Identify which cell holds the provided text, then report its [X, Y] central coordinate. 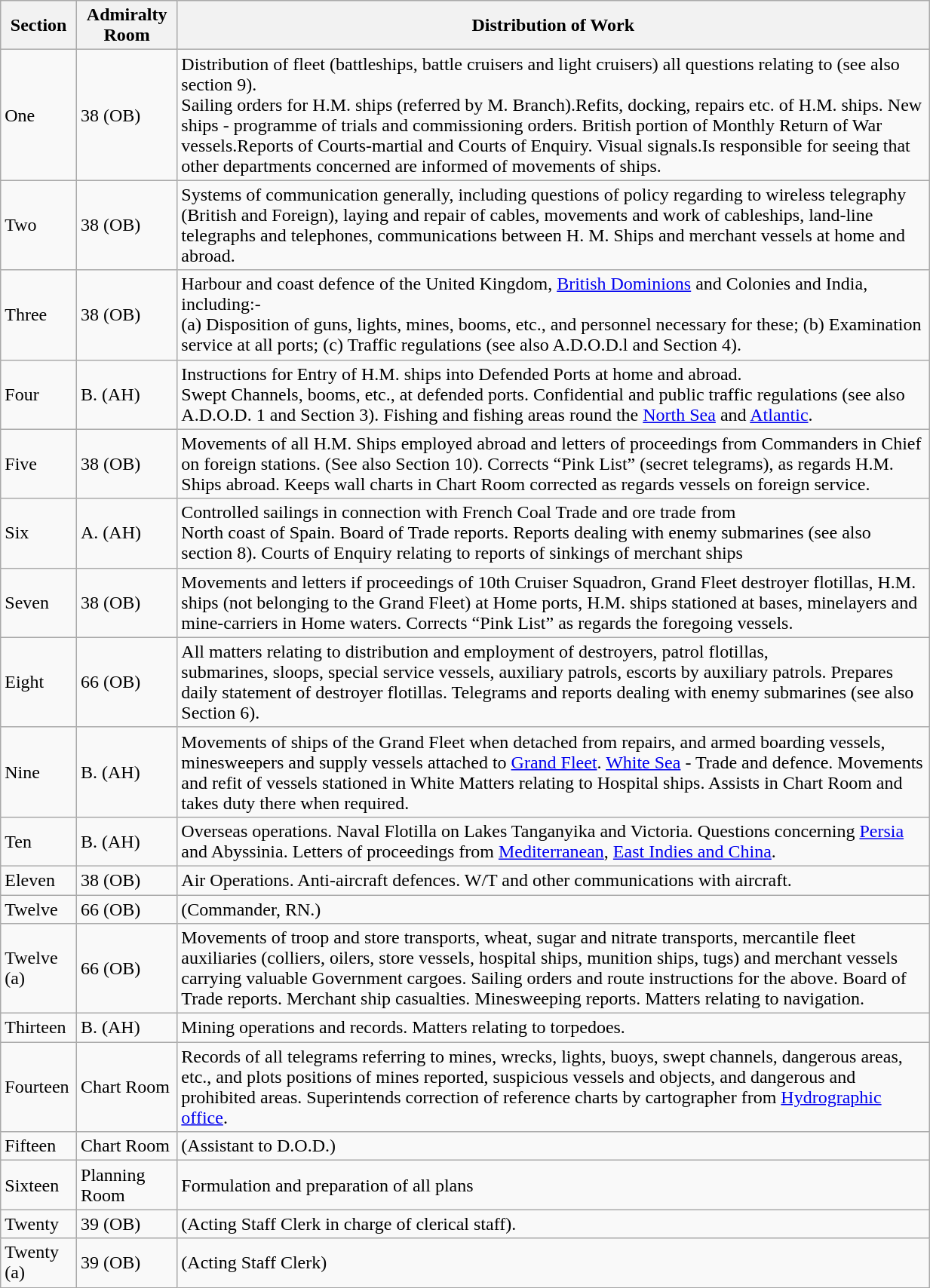
Sixteen [39, 1185]
Three [39, 315]
Eight [39, 682]
Ten [39, 842]
Nine [39, 772]
Twenty [39, 1224]
Twelve [39, 909]
Distribution of Work [554, 26]
Two [39, 225]
Four [39, 394]
(Assistant to D.O.D.) [554, 1146]
Fifteen [39, 1146]
Seven [39, 603]
Twenty (a) [39, 1262]
(Acting Staff Clerk) [554, 1262]
Formulation and preparation of all plans [554, 1185]
Air Operations. Anti-aircraft defences. W/T and other communications with aircraft. [554, 880]
Six [39, 533]
A. (AH) [127, 533]
Twelve (a) [39, 968]
(Acting Staff Clerk in charge of clerical staff). [554, 1224]
Five [39, 464]
Eleven [39, 880]
Admiralty Room [127, 26]
Section [39, 26]
Fourteen [39, 1087]
(Commander, RN.) [554, 909]
Thirteen [39, 1028]
Planning Room [127, 1185]
Mining operations and records. Matters relating to torpedoes. [554, 1028]
One [39, 115]
